Pinpoint the cell where the given text exists, returning its [X, Y] midpoint coordinate. 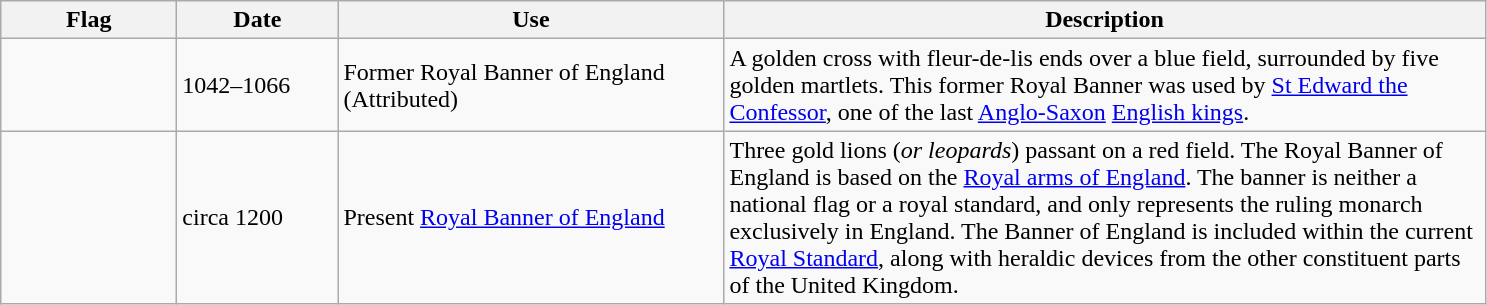
Former Royal Banner of England(Attributed) [531, 85]
Flag [89, 20]
1042–1066 [258, 85]
circa 1200 [258, 218]
Present Royal Banner of England [531, 218]
Description [1104, 20]
Date [258, 20]
Use [531, 20]
